Find where the given text appears and provide that cell's center as [X, Y] coordinate. 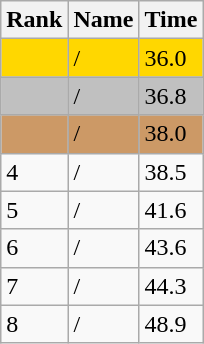
Time [171, 20]
5 [34, 210]
Rank [34, 20]
7 [34, 286]
48.9 [171, 324]
8 [34, 324]
4 [34, 172]
36.8 [171, 96]
43.6 [171, 248]
6 [34, 248]
Name [104, 20]
41.6 [171, 210]
36.0 [171, 58]
44.3 [171, 286]
38.0 [171, 134]
38.5 [171, 172]
